Pinpoint the cell where the given text exists, returning its [x, y] midpoint coordinate. 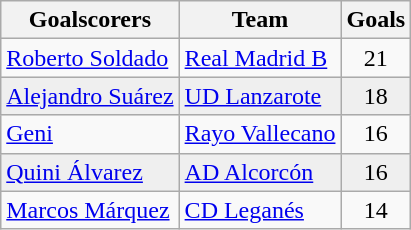
Geni [90, 134]
Team [260, 20]
Marcos Márquez [90, 210]
Goals [376, 20]
21 [376, 58]
CD Leganés [260, 210]
Goalscorers [90, 20]
UD Lanzarote [260, 96]
AD Alcorcón [260, 172]
18 [376, 96]
Roberto Soldado [90, 58]
Rayo Vallecano [260, 134]
Quini Álvarez [90, 172]
Real Madrid B [260, 58]
Alejandro Suárez [90, 96]
14 [376, 210]
